Determine the [X, Y] coordinate at the center of the cell enclosing the given text.  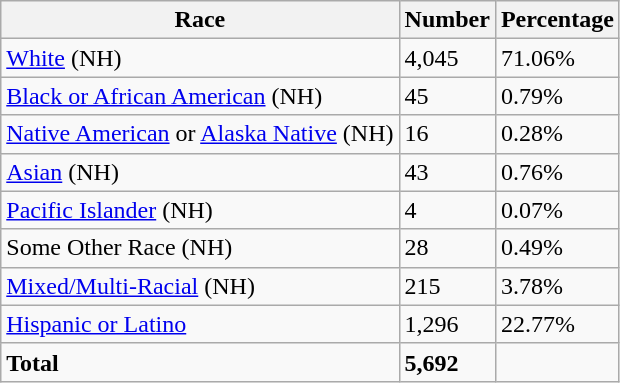
0.07% [557, 210]
Native American or Alaska Native (NH) [200, 134]
Race [200, 20]
0.49% [557, 248]
215 [447, 286]
22.77% [557, 324]
71.06% [557, 58]
43 [447, 172]
0.79% [557, 96]
45 [447, 96]
16 [447, 134]
3.78% [557, 286]
Pacific Islander (NH) [200, 210]
White (NH) [200, 58]
Some Other Race (NH) [200, 248]
Percentage [557, 20]
0.28% [557, 134]
1,296 [447, 324]
5,692 [447, 362]
28 [447, 248]
4,045 [447, 58]
Number [447, 20]
Hispanic or Latino [200, 324]
Total [200, 362]
Asian (NH) [200, 172]
0.76% [557, 172]
Mixed/Multi-Racial (NH) [200, 286]
Black or African American (NH) [200, 96]
4 [447, 210]
